Determine the [X, Y] coordinate at the center of the cell enclosing the given text.  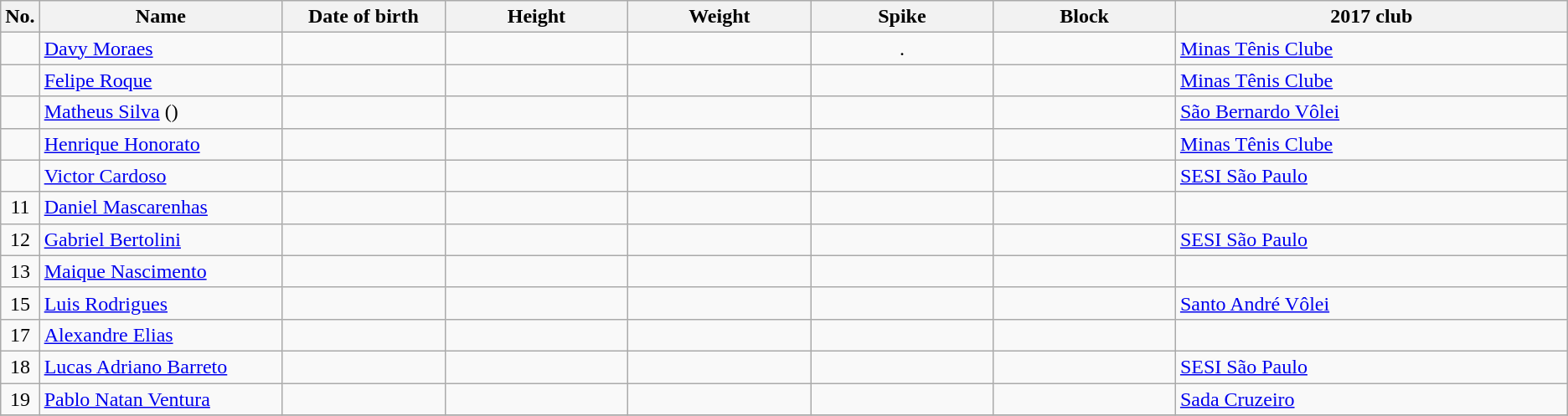
Daniel Mascarenhas [161, 208]
Name [161, 17]
13 [20, 271]
12 [20, 239]
11 [20, 208]
Date of birth [364, 17]
Felipe Roque [161, 80]
Pablo Natan Ventura [161, 399]
2017 club [1371, 17]
Matheus Silva () [161, 112]
Santo André Vôlei [1371, 303]
Spike [902, 17]
15 [20, 303]
. [902, 49]
No. [20, 17]
Victor Cardoso [161, 176]
Davy Moraes [161, 49]
Alexandre Elias [161, 335]
18 [20, 367]
Maique Nascimento [161, 271]
Weight [720, 17]
São Bernardo Vôlei [1371, 112]
Sada Cruzeiro [1371, 399]
Block [1085, 17]
Luis Rodrigues [161, 303]
Henrique Honorato [161, 144]
19 [20, 399]
17 [20, 335]
Gabriel Bertolini [161, 239]
Lucas Adriano Barreto [161, 367]
Height [536, 17]
